Detect which cell encompasses the target text, then output its [X, Y] center coordinate. 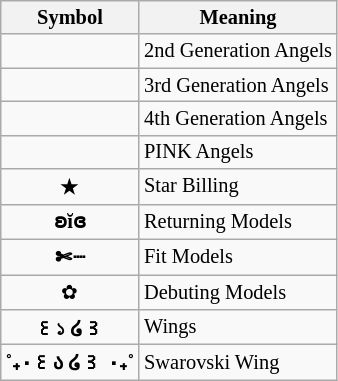
Debuting Models [238, 292]
✿ [70, 292]
Fit Models [238, 256]
4th Generation Angels [238, 118]
Returning Models [238, 222]
★ [70, 186]
3rd Generation Angels [238, 85]
Swarovski Wing [238, 362]
Wings [238, 326]
ʚĭɞ [70, 222]
PINK Angels [238, 152]
Symbol [70, 17]
Meaning [238, 17]
˚₊‧꒰ა ໒꒱ ‧₊˚ [70, 362]
2nd Generation Angels [238, 51]
Star Billing [238, 186]
꒰১ ໒꒱ [70, 326]
✄┈ [70, 256]
